Pinpoint the cell where the given text exists, returning its (x, y) midpoint coordinate. 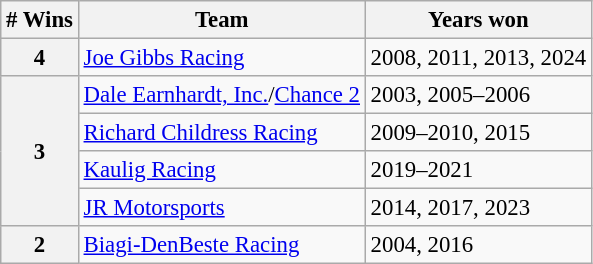
Kaulig Racing (222, 170)
3 (40, 151)
2019–2021 (478, 170)
2 (40, 245)
2003, 2005–2006 (478, 95)
4 (40, 58)
2004, 2016 (478, 245)
2014, 2017, 2023 (478, 208)
Years won (478, 20)
# Wins (40, 20)
JR Motorsports (222, 208)
Dale Earnhardt, Inc./Chance 2 (222, 95)
Joe Gibbs Racing (222, 58)
2008, 2011, 2013, 2024 (478, 58)
2009–2010, 2015 (478, 133)
Team (222, 20)
Biagi-DenBeste Racing (222, 245)
Richard Childress Racing (222, 133)
